Determine the [x, y] coordinate at the center of the cell enclosing the given text.  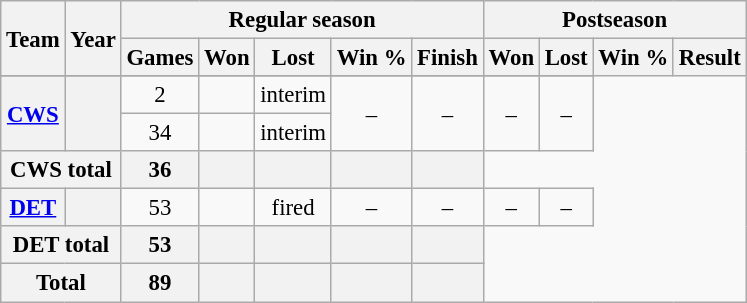
CWS [33, 114]
Team [33, 38]
Year [93, 38]
36 [160, 170]
34 [160, 133]
2 [160, 95]
DET [33, 208]
Finish [448, 58]
Total [61, 283]
fired [293, 208]
89 [160, 283]
DET total [61, 245]
Games [160, 58]
Postseason [614, 20]
Result [710, 58]
Regular season [302, 20]
CWS total [61, 170]
